Pinpoint the cell where the given text exists, returning its (X, Y) midpoint coordinate. 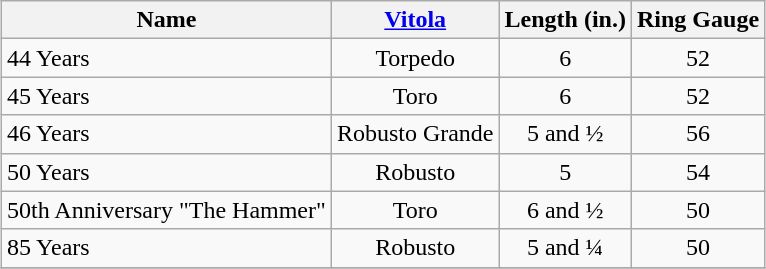
44 Years (166, 58)
45 Years (166, 96)
Name (166, 20)
Vitola (415, 20)
6 and ½ (565, 210)
85 Years (166, 248)
56 (698, 134)
50 Years (166, 172)
46 Years (166, 134)
Ring Gauge (698, 20)
5 and ½ (565, 134)
Torpedo (415, 58)
5 and ¼ (565, 248)
5 (565, 172)
54 (698, 172)
Robusto Grande (415, 134)
50th Anniversary "The Hammer" (166, 210)
Length (in.) (565, 20)
